Search for the cell housing the specified text and yield its [X, Y] center coordinate. 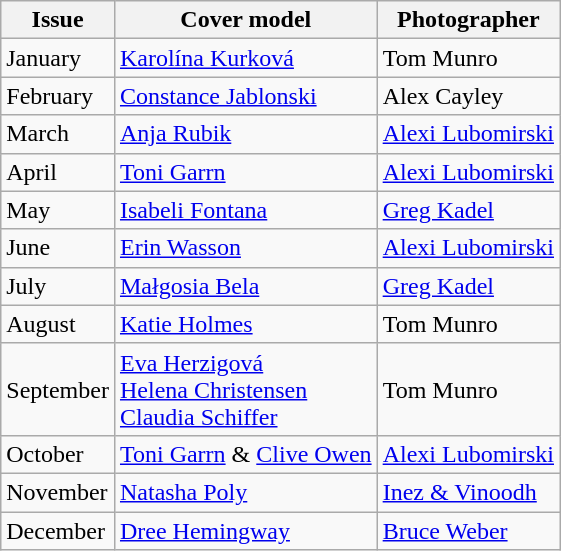
Toni Garrn [246, 172]
Katie Holmes [246, 324]
Toni Garrn & Clive Owen [246, 454]
Cover model [246, 20]
Issue [58, 20]
September [58, 389]
February [58, 96]
Photographer [468, 20]
April [58, 172]
November [58, 492]
Isabeli Fontana [246, 210]
October [58, 454]
August [58, 324]
Małgosia Bela [246, 286]
Erin Wasson [246, 248]
June [58, 248]
December [58, 531]
Dree Hemingway [246, 531]
May [58, 210]
Anja Rubik [246, 134]
Natasha Poly [246, 492]
Bruce Weber [468, 531]
Karolína Kurková [246, 58]
Alex Cayley [468, 96]
July [58, 286]
Eva HerzigováHelena ChristensenClaudia Schiffer [246, 389]
Constance Jablonski [246, 96]
Inez & Vinoodh [468, 492]
January [58, 58]
March [58, 134]
